For the text-containing cell, return its midpoint in (x, y) coordinate format. 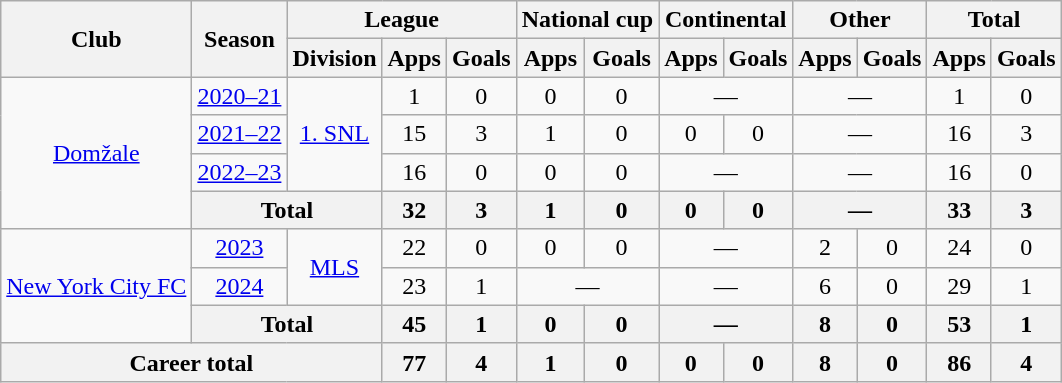
6 (825, 286)
53 (959, 324)
Club (96, 39)
29 (959, 286)
Season (240, 39)
2021–22 (240, 134)
2023 (240, 248)
2020–21 (240, 96)
22 (414, 248)
New York City FC (96, 286)
86 (959, 362)
2 (825, 248)
1. SNL (334, 134)
23 (414, 286)
45 (414, 324)
Division (334, 58)
24 (959, 248)
33 (959, 210)
2024 (240, 286)
National cup (587, 20)
Domžale (96, 153)
Career total (192, 362)
Other (860, 20)
Continental (726, 20)
77 (414, 362)
League (402, 20)
2022–23 (240, 172)
MLS (334, 267)
32 (414, 210)
15 (414, 134)
